Extract the [x, y] coordinate from the center of the cell holding the provided text.  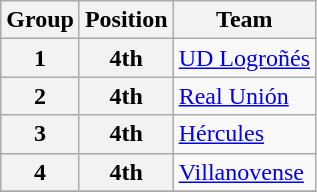
Team [244, 20]
UD Logroñés [244, 58]
Real Unión [244, 96]
Position [126, 20]
4 [40, 172]
Group [40, 20]
3 [40, 134]
2 [40, 96]
Villanovense [244, 172]
1 [40, 58]
Hércules [244, 134]
